Locate the cell with the specified text and output its (X, Y) center coordinate. 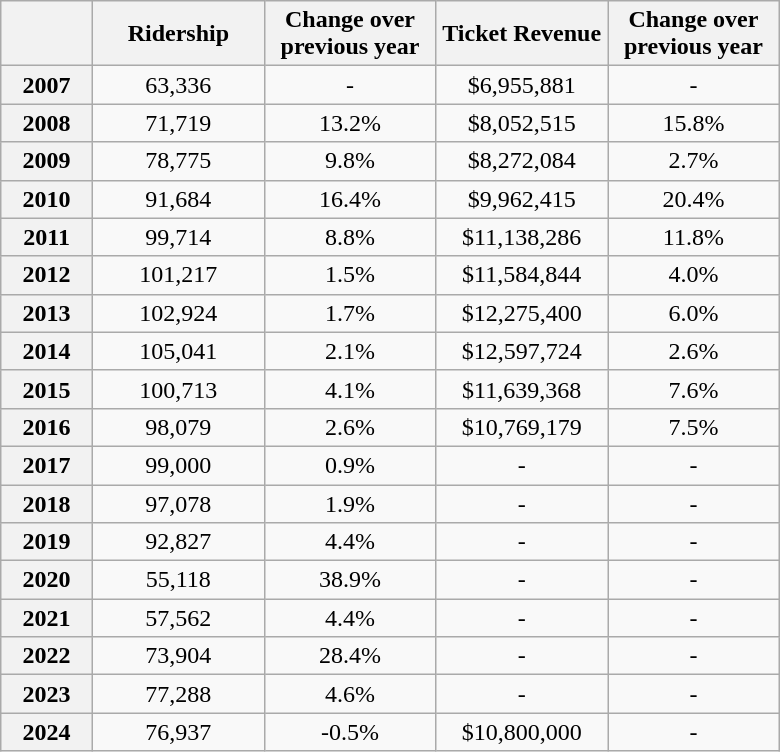
9.8% (350, 161)
73,904 (178, 656)
2019 (47, 542)
71,719 (178, 123)
77,288 (178, 694)
100,713 (178, 389)
$10,769,179 (522, 427)
$10,800,000 (522, 732)
0.9% (350, 465)
78,775 (178, 161)
2022 (47, 656)
20.4% (694, 199)
6.0% (694, 313)
63,336 (178, 85)
2014 (47, 351)
105,041 (178, 351)
2018 (47, 503)
97,078 (178, 503)
99,714 (178, 237)
8.8% (350, 237)
$12,597,724 (522, 351)
1.7% (350, 313)
Ticket Revenue (522, 34)
$11,138,286 (522, 237)
$8,272,084 (522, 161)
Ridership (178, 34)
76,937 (178, 732)
16.4% (350, 199)
2020 (47, 580)
$11,584,844 (522, 275)
2016 (47, 427)
2009 (47, 161)
98,079 (178, 427)
102,924 (178, 313)
99,000 (178, 465)
91,684 (178, 199)
$9,962,415 (522, 199)
2015 (47, 389)
2023 (47, 694)
7.5% (694, 427)
4.1% (350, 389)
55,118 (178, 580)
11.8% (694, 237)
92,827 (178, 542)
4.0% (694, 275)
7.6% (694, 389)
2017 (47, 465)
4.6% (350, 694)
2010 (47, 199)
$8,052,515 (522, 123)
101,217 (178, 275)
1.9% (350, 503)
15.8% (694, 123)
2007 (47, 85)
2.7% (694, 161)
-0.5% (350, 732)
2021 (47, 618)
13.2% (350, 123)
2.1% (350, 351)
2024 (47, 732)
2011 (47, 237)
38.9% (350, 580)
2008 (47, 123)
2012 (47, 275)
57,562 (178, 618)
$12,275,400 (522, 313)
$11,639,368 (522, 389)
2013 (47, 313)
28.4% (350, 656)
$6,955,881 (522, 85)
1.5% (350, 275)
